Output the (x, y) coordinate of the center of the cell containing the given text.  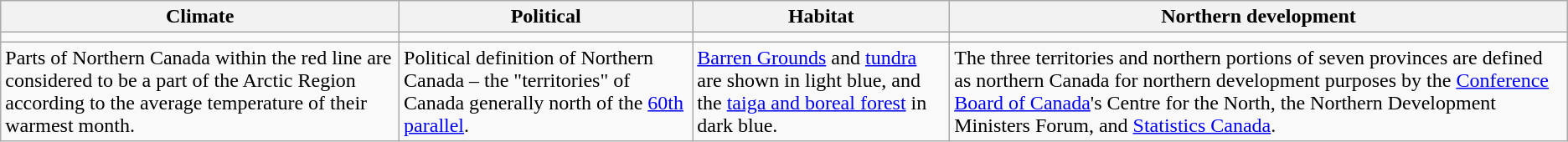
Barren Grounds and tundra are shown in light blue, and the taiga and boreal forest in dark blue. (821, 92)
Northern development (1259, 17)
Political (546, 17)
Habitat (821, 17)
Political definition of Northern Canada – the "territories" of Canada generally north of the 60th parallel. (546, 92)
Climate (200, 17)
